Determine the [X, Y] coordinate at the center of the cell enclosing the given text.  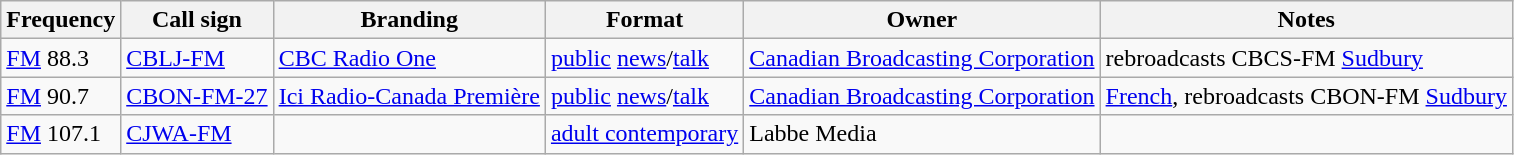
Frequency [61, 20]
Call sign [197, 20]
FM 107.1 [61, 134]
rebroadcasts CBCS-FM Sudbury [1306, 58]
Owner [922, 20]
Branding [409, 20]
CBC Radio One [409, 58]
Labbe Media [922, 134]
CBON-FM-27 [197, 96]
French, rebroadcasts CBON-FM Sudbury [1306, 96]
FM 90.7 [61, 96]
Ici Radio-Canada Première [409, 96]
Notes [1306, 20]
FM 88.3 [61, 58]
adult contemporary [644, 134]
CBLJ-FM [197, 58]
Format [644, 20]
CJWA-FM [197, 134]
